Extract the (X, Y) coordinate from the center of the cell holding the provided text.  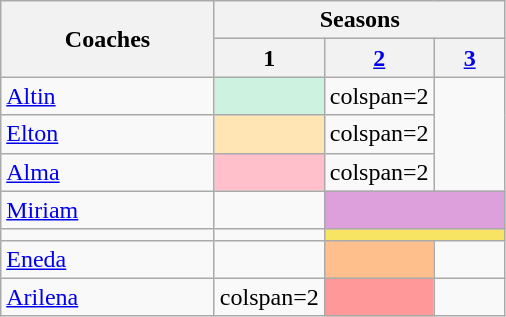
Alma (108, 172)
Eneda (108, 259)
3 (470, 58)
Altin (108, 96)
Coaches (108, 39)
Miriam (108, 210)
1 (269, 58)
Seasons (360, 20)
Elton (108, 134)
Arilena (108, 297)
2 (379, 58)
